Pinpoint the cell where the given text exists, returning its (X, Y) midpoint coordinate. 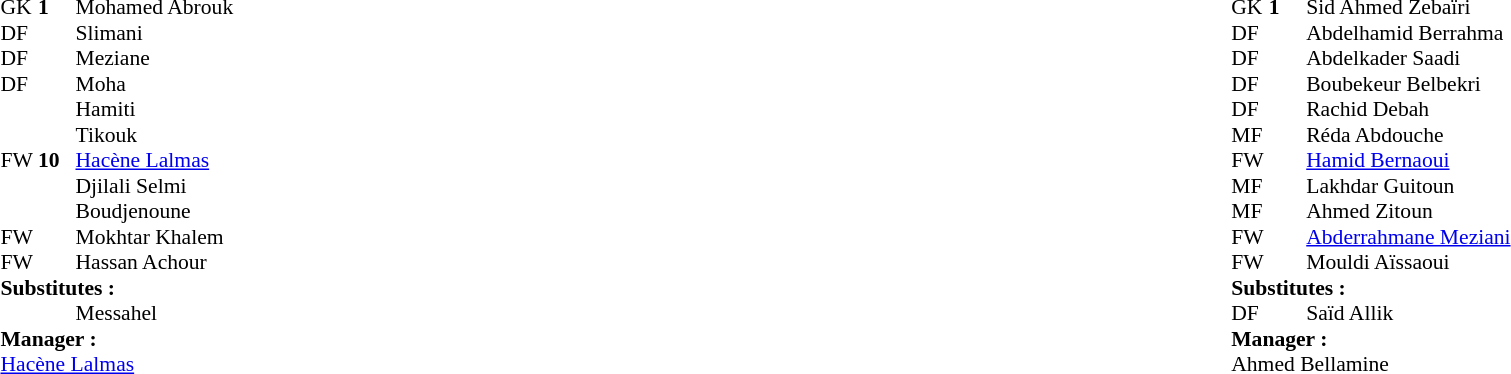
Hacène Lalmas (226, 161)
Meziane (226, 59)
Substitutes : (188, 288)
10 (57, 161)
Moha (226, 84)
Mokhtar Khalem (226, 237)
Djilali Selmi (226, 186)
Boudjenoune (226, 211)
Manager : (188, 339)
Slimani (226, 33)
Hassan Achour (226, 263)
Hamiti (226, 109)
Messahel (226, 313)
Tikouk (226, 135)
